Determine the (x, y) coordinate at the center of the cell enclosing the given text.  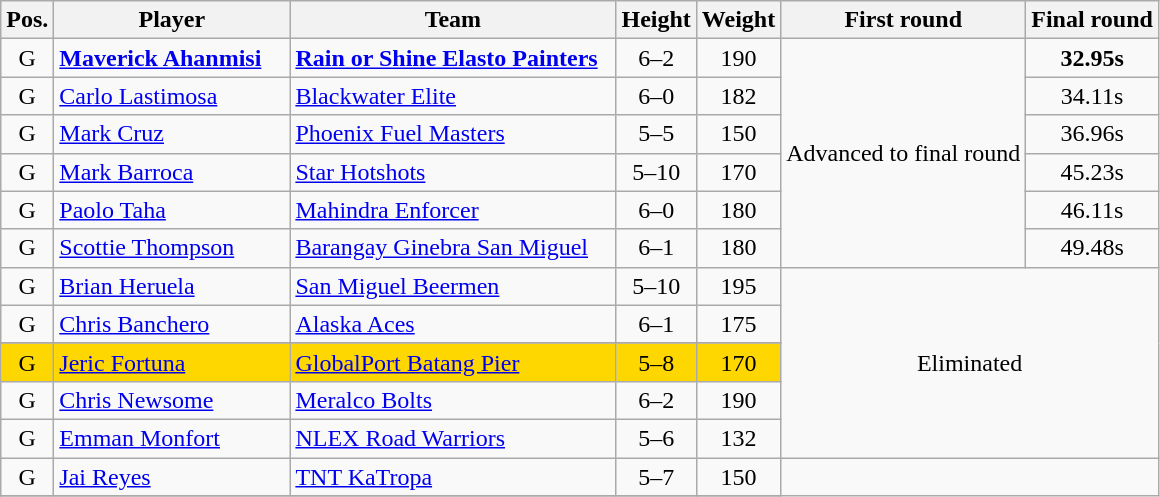
49.48s (1092, 248)
Mark Cruz (172, 134)
Phoenix Fuel Masters (453, 134)
Eliminated (970, 362)
GlobalPort Batang Pier (453, 362)
TNT KaTropa (453, 477)
32.95s (1092, 58)
Meralco Bolts (453, 400)
Brian Heruela (172, 286)
NLEX Road Warriors (453, 438)
Barangay Ginebra San Miguel (453, 248)
45.23s (1092, 172)
First round (904, 20)
Weight (738, 20)
195 (738, 286)
Jai Reyes (172, 477)
5–8 (656, 362)
Scottie Thompson (172, 248)
Advanced to final round (904, 153)
182 (738, 96)
Final round (1092, 20)
Maverick Ahanmisi (172, 58)
5–6 (656, 438)
Team (453, 20)
Alaska Aces (453, 324)
Carlo Lastimosa (172, 96)
Rain or Shine Elasto Painters (453, 58)
175 (738, 324)
Jeric Fortuna (172, 362)
5–5 (656, 134)
Star Hotshots (453, 172)
Chris Newsome (172, 400)
36.96s (1092, 134)
Pos. (28, 20)
Paolo Taha (172, 210)
Height (656, 20)
Mahindra Enforcer (453, 210)
Chris Banchero (172, 324)
San Miguel Beermen (453, 286)
132 (738, 438)
Player (172, 20)
5–7 (656, 477)
Blackwater Elite (453, 96)
Mark Barroca (172, 172)
Emman Monfort (172, 438)
34.11s (1092, 96)
46.11s (1092, 210)
